Search for the cell housing the specified text and yield its (x, y) center coordinate. 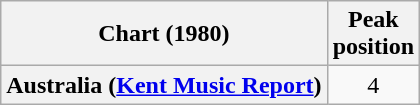
4 (373, 85)
Australia (Kent Music Report) (164, 85)
Peakposition (373, 34)
Chart (1980) (164, 34)
